For the text-containing cell, return its midpoint in [X, Y] coordinate format. 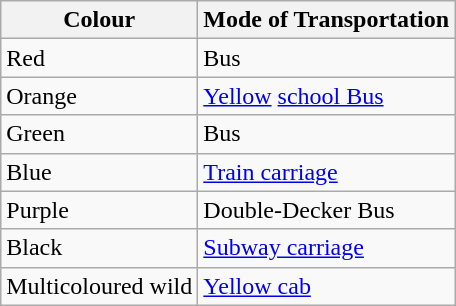
Red [100, 58]
Yellow school Bus [326, 96]
Purple [100, 210]
Subway carriage [326, 248]
Colour [100, 20]
Green [100, 134]
Train carriage [326, 172]
Blue [100, 172]
Orange [100, 96]
Yellow cab [326, 286]
Black [100, 248]
Double-Decker Bus [326, 210]
Mode of Transportation [326, 20]
Multicoloured wild [100, 286]
